From the cell containing the given text, extract its center point as (X, Y) coordinate. 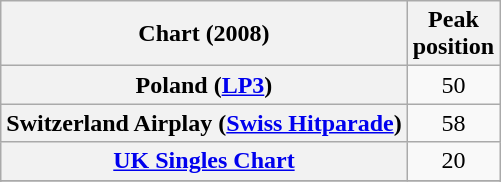
Peakposition (453, 34)
Poland (LP3) (204, 85)
58 (453, 123)
20 (453, 161)
50 (453, 85)
Chart (2008) (204, 34)
Switzerland Airplay (Swiss Hitparade) (204, 123)
UK Singles Chart (204, 161)
